Provide the [x, y] coordinate of the cell's center where the given text is located.  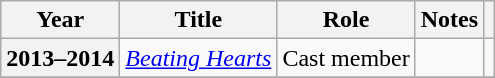
2013–2014 [60, 58]
Beating Hearts [198, 58]
Notes [449, 20]
Role [346, 20]
Year [60, 20]
Cast member [346, 58]
Title [198, 20]
